Locate the cell with the specified text and output its (x, y) center coordinate. 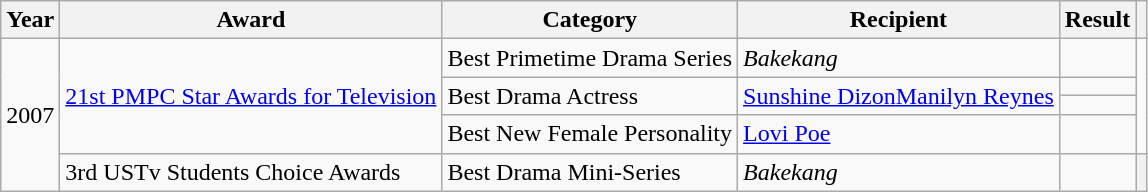
3rd USTv Students Choice Awards (251, 172)
Category (590, 20)
Result (1097, 20)
Lovi Poe (899, 134)
2007 (30, 115)
Sunshine DizonManilyn Reynes (899, 96)
Best New Female Personality (590, 134)
Recipient (899, 20)
Best Drama Mini-Series (590, 172)
Best Drama Actress (590, 96)
Year (30, 20)
Best Primetime Drama Series (590, 58)
21st PMPC Star Awards for Television (251, 96)
Award (251, 20)
